Pinpoint the cell where the given text exists, returning its (x, y) midpoint coordinate. 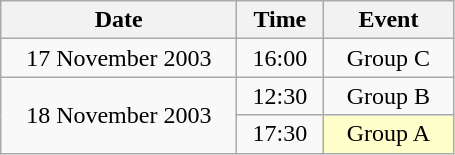
Event (388, 20)
17 November 2003 (119, 58)
18 November 2003 (119, 115)
Date (119, 20)
Group B (388, 96)
Time (280, 20)
Group C (388, 58)
Group A (388, 134)
16:00 (280, 58)
12:30 (280, 96)
17:30 (280, 134)
